For the text-containing cell, return its midpoint in [X, Y] coordinate format. 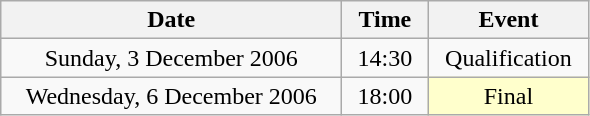
14:30 [385, 58]
Time [385, 20]
Sunday, 3 December 2006 [172, 58]
18:00 [385, 96]
Date [172, 20]
Wednesday, 6 December 2006 [172, 96]
Qualification [508, 58]
Final [508, 96]
Event [508, 20]
